Return the (X, Y) coordinate for the center point of the cell that contains the specified text.  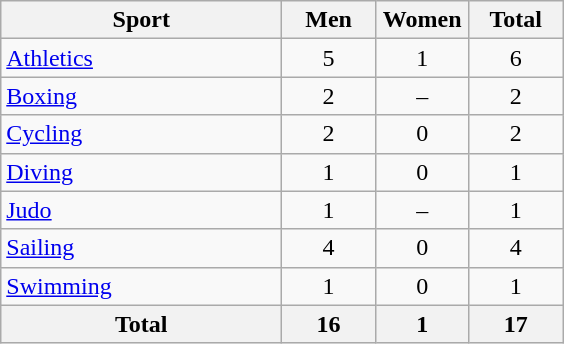
Diving (142, 172)
Boxing (142, 96)
Women (422, 20)
Men (329, 20)
16 (329, 324)
17 (516, 324)
Sailing (142, 248)
Sport (142, 20)
Swimming (142, 286)
Cycling (142, 134)
Athletics (142, 58)
6 (516, 58)
Judo (142, 210)
5 (329, 58)
